Identify which cell holds the provided text, then report its [x, y] central coordinate. 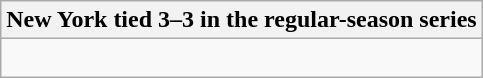
New York tied 3–3 in the regular-season series [242, 20]
